Identify which cell holds the provided text, then report its [X, Y] central coordinate. 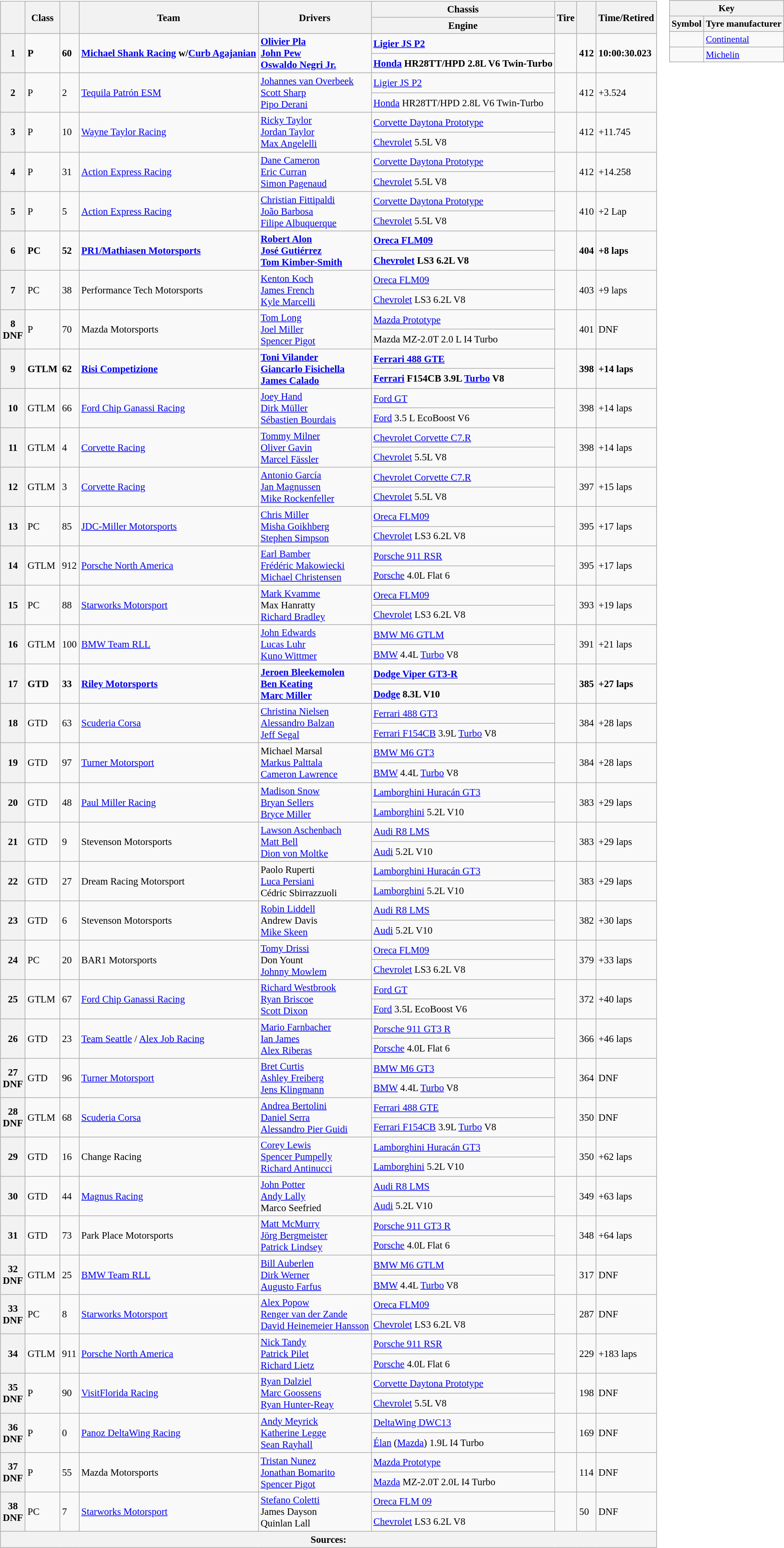
10:00:30.023 [626, 53]
68 [70, 1117]
229 [587, 1354]
12 [13, 487]
VisitFlorida Racing [169, 1393]
PR1/Mathiasen Motorsports [169, 250]
+8 laps [626, 250]
Stefano Coletti James Dayson Quinlan Lall [315, 1511]
+63 laps [626, 1196]
Olivier Pla John Pew Oswaldo Negri Jr. [315, 53]
169 [587, 1433]
34 [13, 1354]
Matt McMurry Jörg Bergmeister Patrick Lindsey [315, 1236]
15 [13, 605]
+64 laps [626, 1236]
13 [13, 526]
+33 laps [626, 960]
John Edwards Lucas Luhr Kuno Wittmer [315, 644]
32DNF [13, 1275]
21 [13, 842]
Ryan Dalziel Marc Goossens Ryan Hunter-Reay [315, 1393]
Ford 3.5 L EcoBoost V6 [463, 418]
Team Seattle / Alex Job Racing [169, 1039]
Andy Meyrick Katherine Legge Sean Rayhall [315, 1433]
+183 laps [626, 1354]
Ferrari 488 GT3 [463, 713]
+27 laps [626, 684]
8 [70, 1314]
401 [587, 329]
Paul Miller Racing [169, 802]
JDC-Miller Motorsports [169, 526]
Lawson Aschenbach Matt Bell Dion von Moltke [315, 842]
26 [13, 1039]
Bill Auberlen Dirk Werner Augusto Farfus [315, 1275]
Jeroen Bleekemolen Ben Keating Marc Miller [315, 684]
391 [587, 644]
+9 laps [626, 290]
+2 Lap [626, 211]
Christian Fittipaldi João Barbosa Filipe Albuquerque [315, 211]
33 [70, 684]
19 [13, 763]
88 [70, 605]
393 [587, 605]
Continental [744, 39]
17 [13, 684]
85 [70, 526]
Alex Popow Renger van der Zande David Heinemeier Hansson [315, 1314]
8DNF [13, 329]
Andrea Bertolini Daniel Serra Alessandro Pier Guidi [315, 1117]
Chris Miller Misha Goikhberg Stephen Simpson [315, 526]
35DNF [13, 1393]
Toni Vilander Giancarlo Fisichella James Calado [315, 369]
Mario Farnbacher Ian James Alex Riberas [315, 1039]
Team [169, 17]
DeltaWing DWC13 [463, 1423]
+40 laps [626, 999]
11 [13, 447]
403 [587, 290]
Tristan Nunez Jonathan Bomarito Spencer Pigot [315, 1472]
Risi Competizione [169, 369]
Mazda MZ-2.0T 2.0 L I4 Turbo [463, 339]
90 [70, 1393]
911 [70, 1354]
Corey Lewis Spencer Pumpelly Richard Antinucci [315, 1157]
Mark Kvamme Max Hanratty Richard Bradley [315, 605]
50 [587, 1511]
410 [587, 211]
364 [587, 1078]
55 [70, 1472]
24 [13, 960]
912 [70, 566]
379 [587, 960]
348 [587, 1236]
66 [70, 408]
0 [70, 1433]
John Potter Andy Lally Marco Seefried [315, 1196]
Tommy Milner Oliver Gavin Marcel Fässler [315, 447]
Mazda MZ-2.0T 2.0L I4 Turbo [463, 1482]
BAR1 Motorsports [169, 960]
Michelin [744, 55]
317 [587, 1275]
Class [43, 17]
Riley Motorsports [169, 684]
18 [13, 723]
Johannes van Overbeek Scott Sharp Pipo Derani [315, 93]
Time/Retired [626, 17]
36DNF [13, 1433]
114 [587, 1472]
62 [70, 369]
Nick Tandy Patrick Pilet Richard Lietz [315, 1354]
Joey Hand Dirk Müller Sébastien Bourdais [315, 408]
73 [70, 1236]
Dodge 8.3L V10 [463, 694]
Richard Westbrook Ryan Briscoe Scott Dixon [315, 999]
Dane Cameron Eric Curran Simon Pagenaud [315, 172]
Change Racing [169, 1157]
Christina Nielsen Alessandro Balzan Jeff Segal [315, 723]
382 [587, 920]
+30 laps [626, 920]
Key [727, 9]
1 [13, 53]
60 [70, 53]
Tequila Patrón ESM [169, 93]
Tyre manufacturer [744, 24]
+62 laps [626, 1157]
+3.524 [626, 93]
Ford 3.5L EcoBoost V6 [463, 1009]
33DNF [13, 1314]
27DNF [13, 1078]
385 [587, 684]
Dream Racing Motorsport [169, 881]
52 [70, 250]
14 [13, 566]
Dodge Viper GT3-R [463, 674]
Symbol [687, 24]
Park Place Motorsports [169, 1236]
Earl Bamber Frédéric Makowiecki Michael Christensen [315, 566]
+14.258 [626, 172]
Wayne Taylor Racing [169, 132]
Tire [566, 17]
67 [70, 999]
+21 laps [626, 644]
100 [70, 644]
349 [587, 1196]
Chassis [463, 9]
28DNF [13, 1117]
372 [587, 999]
Magnus Racing [169, 1196]
Sources: [329, 1539]
Performance Tech Motorsports [169, 290]
Antonio García Jan Magnussen Mike Rockenfeller [315, 487]
Oreca FLM 09 [463, 1502]
+46 laps [626, 1039]
48 [70, 802]
+11.745 [626, 132]
70 [70, 329]
Madison Snow Bryan Sellers Bryce Miller [315, 802]
404 [587, 250]
287 [587, 1314]
37DNF [13, 1472]
96 [70, 1078]
29 [13, 1157]
38DNF [13, 1511]
Michael Shank Racing w/Curb Agajanian [169, 53]
30 [13, 1196]
+15 laps [626, 487]
Élan (Mazda) 1.9L I4 Turbo [463, 1443]
Robert Alon José Gutiérrez Tom Kimber-Smith [315, 250]
Ricky Taylor Jordan Taylor Max Angelelli [315, 132]
44 [70, 1196]
Kenton Koch James French Kyle Marcelli [315, 290]
Paolo Ruperti Luca Persiani Cédric Sbirrazzuoli [315, 881]
97 [70, 763]
27 [70, 881]
Engine [463, 26]
Robin Liddell Andrew Davis Mike Skeen [315, 920]
Tomy Drissi Don Yount Johnny Mowlem [315, 960]
397 [587, 487]
Drivers [315, 17]
63 [70, 723]
198 [587, 1393]
366 [587, 1039]
Bret Curtis Ashley Freiberg Jens Klingmann [315, 1078]
Panoz DeltaWing Racing [169, 1433]
38 [70, 290]
+19 laps [626, 605]
Michael Marsal Markus Palttala Cameron Lawrence [315, 763]
22 [13, 881]
Tom Long Joel Miller Spencer Pigot [315, 329]
